Return the [x, y] coordinate for the center point of the cell that contains the specified text.  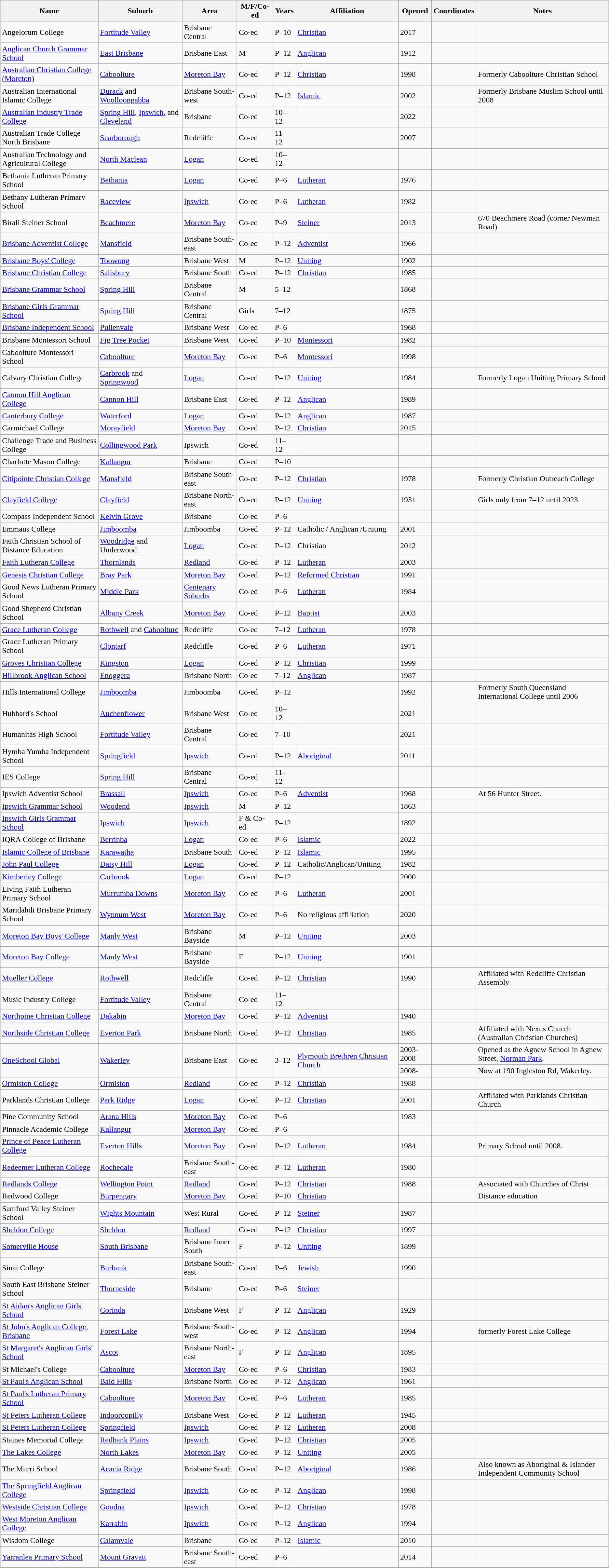
Parklands Christian College [49, 1100]
1899 [415, 1247]
Islamic College of Brisbane [49, 852]
Raceview [140, 201]
Brisbane Girls Grammar School [49, 311]
Name [49, 11]
1997 [415, 1230]
Brisbane Independent School [49, 328]
Centenary Suburbs [210, 591]
Associated with Churches of Christ [543, 1184]
Brisbane Adventist College [49, 243]
1991 [415, 575]
Woodend [140, 806]
Genesis Christian College [49, 575]
Goodna [140, 1507]
1976 [415, 180]
1875 [415, 311]
Northside Christian College [49, 1033]
Wights Mountain [140, 1213]
Bethania [140, 180]
Caboolture Montessori School [49, 357]
Australian Trade College North Brisbane [49, 138]
1901 [415, 957]
Affiliated with Nexus Church (Australian Christian Churches) [543, 1033]
Grace Lutheran College [49, 629]
Samford Valley Steiner School [49, 1213]
Mueller College [49, 978]
Jewish [347, 1267]
Anglican Church Grammar School [49, 53]
Suburb [140, 11]
1995 [415, 852]
Prince of Peace Lutheran College [49, 1146]
North Maclean [140, 159]
2020 [415, 915]
Birali Steiner School [49, 223]
Distance education [543, 1196]
1863 [415, 806]
Daisy Hill [140, 864]
Australian Christian College (Moreton) [49, 74]
Grace Lutheran Primary School [49, 646]
Rothwell and Caboolture [140, 629]
Redbank Plains [140, 1440]
Wisdom College [49, 1540]
St Michael's College [49, 1369]
1929 [415, 1310]
Hymba Yumba Independent School [49, 755]
Affiliated with Parklands Christian Church [543, 1100]
Calvary Christian College [49, 378]
M/F/Co-ed [255, 11]
Thornlands [140, 562]
Arana Hills [140, 1117]
Catholic / Anglican /Uniting [347, 529]
Charlotte Mason College [49, 462]
Redwood College [49, 1196]
The Murri School [49, 1469]
Forest Lake [140, 1331]
Also known as Aboriginal & Islander Independent Community School [543, 1469]
Brisbane Montessori School [49, 340]
Challenge Trade and Business College [49, 445]
Brassall [140, 793]
The Lakes College [49, 1452]
Ipswich Grammar School [49, 806]
Maridahdi Brisbane Primary School [49, 915]
Karrabin [140, 1524]
Ipswich Adventist School [49, 793]
Durack and Woolloongabba [140, 96]
Wynnum West [140, 915]
Bethania Lutheran Primary School [49, 180]
Carbrook [140, 877]
John Paul College [49, 864]
Now at 190 Ingleston Rd, Wakerley. [543, 1071]
1892 [415, 823]
1895 [415, 1352]
Auchenflower [140, 713]
1966 [415, 243]
2002 [415, 96]
Opened [415, 11]
Canterbury College [49, 416]
Cannon Hill Anglican College [49, 399]
Wakerley [140, 1060]
1986 [415, 1469]
2015 [415, 428]
Bethany Lutheran Primary School [49, 201]
Primary School until 2008. [543, 1146]
Northpine Christian College [49, 1016]
2011 [415, 755]
Corinda [140, 1310]
Sheldon [140, 1230]
Westside Christian College [49, 1507]
3–12 [284, 1060]
Formerly Caboolture Christian School [543, 74]
Faith Lutheran College [49, 562]
Hubbard's School [49, 713]
Plymouth Brethren Christian Church [347, 1060]
Clayfield [140, 500]
Compass Independent School [49, 516]
Faith Christian School of Distance Education [49, 546]
Affiliation [347, 11]
Moreton Bay Boys' College [49, 936]
Sinai College [49, 1267]
Collingwood Park [140, 445]
OneSchool Global [49, 1060]
Yarranlea Primary School [49, 1557]
Good Shepherd Christian School [49, 613]
Carbrook and Springwood [140, 378]
West Rural [210, 1213]
Ipswich Girls Grammar School [49, 823]
Somerville House [49, 1247]
West Moreton Anglican College [49, 1524]
Woodridge and Underwood [140, 546]
St Margaret's Anglican Girls' School [49, 1352]
Humanitas High School [49, 735]
5–12 [284, 290]
2008 [415, 1427]
IQRA College of Brisbane [49, 840]
Pine Community School [49, 1117]
St John's Anglican College, Brisbane [49, 1331]
2014 [415, 1557]
Rochedale [140, 1167]
Good News Lutheran Primary School [49, 591]
Coordinates [454, 11]
Kelvin Grove [140, 516]
Ormiston [140, 1083]
Citipointe Christian College [49, 478]
Cannon Hill [140, 399]
2010 [415, 1540]
Brisbane Christian College [49, 273]
Living Faith Lutheran Primary School [49, 893]
Formerly Christian Outreach College [543, 478]
Ascot [140, 1352]
Toowong [140, 261]
Australian Industry Trade College [49, 116]
East Brisbane [140, 53]
1961 [415, 1382]
1999 [415, 663]
Formerly Logan Uniting Primary School [543, 378]
Park Ridge [140, 1100]
2003-2008 [415, 1054]
Wellington Point [140, 1184]
Notes [543, 11]
Burbank [140, 1267]
Reformed Christian [347, 575]
Groves Christian College [49, 663]
Area [210, 11]
Hillbrook Anglican School [49, 675]
South East Brisbane Steiner School [49, 1289]
Dakabin [140, 1016]
F & Co-ed [255, 823]
No religious affiliation [347, 915]
1980 [415, 1167]
St Paul's Anglican School [49, 1382]
Salisbury [140, 273]
Clontarf [140, 646]
2012 [415, 546]
Rothwell [140, 978]
Indooroopilly [140, 1415]
Moreton Bay College [49, 957]
Bald Hills [140, 1382]
1971 [415, 646]
Clayfield College [49, 500]
St Aidan's Anglican Girls' School [49, 1310]
Formerly Brisbane Muslim School until 2008 [543, 96]
Karawatha [140, 852]
Formerly South Queensland International College until 2006 [543, 692]
Redeemer Lutheran College [49, 1167]
P–9 [284, 223]
1912 [415, 53]
Kimberley College [49, 877]
Catholic/Anglican/Uniting [347, 864]
Emmaus College [49, 529]
South Brisbane [140, 1247]
2017 [415, 32]
2007 [415, 138]
St Paul's Lutheran Primary School [49, 1398]
Staines Memorial College [49, 1440]
Girls only from 7–12 until 2023 [543, 500]
Murrumba Downs [140, 893]
Australian International Islamic College [49, 96]
Australian Technology and Agricultural College [49, 159]
IES College [49, 777]
Beachmere [140, 223]
1931 [415, 500]
1945 [415, 1415]
The Springfield Anglican College [49, 1490]
Ormiston College [49, 1083]
Kingston [140, 663]
formerly Forest Lake College [543, 1331]
670 Beachmere Road (corner Newman Road) [543, 223]
Sheldon College [49, 1230]
1868 [415, 290]
Girls [255, 311]
Enoggera [140, 675]
Thorneside [140, 1289]
Redlands College [49, 1184]
Pullenvale [140, 328]
Brisbane Inner South [210, 1247]
Albany Creek [140, 613]
Brisbane Boys' College [49, 261]
Fig Tree Pocket [140, 340]
Burpengary [140, 1196]
1902 [415, 261]
2008- [415, 1071]
North Lakes [140, 1452]
Years [284, 11]
Acacia Ridge [140, 1469]
Hills International College [49, 692]
Middle Park [140, 591]
Calamvale [140, 1540]
Morayfield [140, 428]
Berrinba [140, 840]
Baptist [347, 613]
Waterford [140, 416]
Spring Hill, Ipswich, and Cleveland [140, 116]
Brisbane Grammar School [49, 290]
2013 [415, 223]
Pinnacle Academic College [49, 1129]
1992 [415, 692]
Music Industry College [49, 999]
Affiliated with Redcliffe Christian Assembly [543, 978]
Opened as the Agnew School in Agnew Street, Norman Park. [543, 1054]
7–10 [284, 735]
Scarborough [140, 138]
1989 [415, 399]
At 56 Hunter Street. [543, 793]
Everton Hills [140, 1146]
2000 [415, 877]
Everton Park [140, 1033]
Angelorum College [49, 32]
Mount Gravatt [140, 1557]
1940 [415, 1016]
Bray Park [140, 575]
Carmichael College [49, 428]
